Output the [X, Y] coordinate of the center of the cell containing the given text.  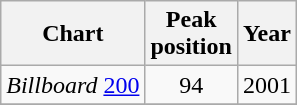
Chart [73, 34]
2001 [266, 85]
Peakposition [191, 34]
94 [191, 85]
Billboard 200 [73, 85]
Year [266, 34]
